Identify which cell holds the provided text, then report its (x, y) central coordinate. 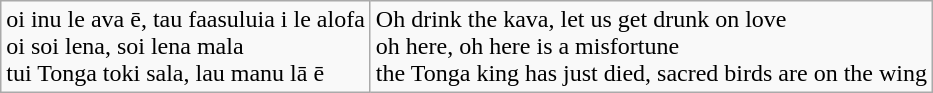
Oh drink the kava, let us get drunk on loveoh here, oh here is a misfortunethe Tonga king has just died, sacred birds are on the wing (651, 47)
oi inu le ava ē, tau faasuluia i le alofaoi soi lena, soi lena malatui Tonga toki sala, lau manu lā ē (186, 47)
